Find where the given text appears and provide that cell's center as [x, y] coordinate. 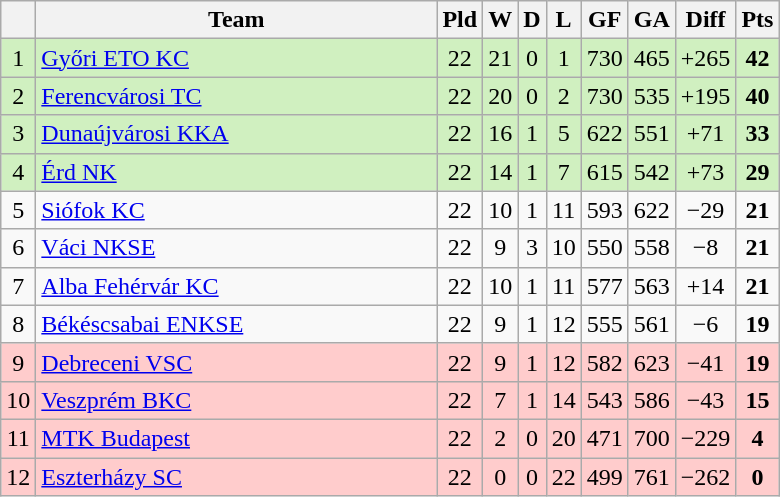
499 [604, 477]
+14 [706, 286]
582 [604, 362]
Ferencvárosi TC [236, 96]
−43 [706, 400]
Diff [706, 20]
535 [652, 96]
623 [652, 362]
761 [652, 477]
561 [652, 324]
40 [758, 96]
471 [604, 438]
+195 [706, 96]
GA [652, 20]
563 [652, 286]
593 [604, 210]
MTK Budapest [236, 438]
543 [604, 400]
16 [500, 134]
L [564, 20]
−6 [706, 324]
Team [236, 20]
700 [652, 438]
550 [604, 248]
Debreceni VSC [236, 362]
W [500, 20]
6 [18, 248]
−29 [706, 210]
+73 [706, 172]
−8 [706, 248]
42 [758, 58]
8 [18, 324]
Békéscsabai ENKSE [236, 324]
586 [652, 400]
Alba Fehérvár KC [236, 286]
Siófok KC [236, 210]
−41 [706, 362]
GF [604, 20]
Győri ETO KC [236, 58]
33 [758, 134]
615 [604, 172]
D [532, 20]
Pts [758, 20]
29 [758, 172]
15 [758, 400]
465 [652, 58]
577 [604, 286]
+71 [706, 134]
−262 [706, 477]
Dunaújvárosi KKA [236, 134]
Érd NK [236, 172]
−229 [706, 438]
Eszterházy SC [236, 477]
Pld [460, 20]
555 [604, 324]
Váci NKSE [236, 248]
542 [652, 172]
551 [652, 134]
Veszprém BKC [236, 400]
558 [652, 248]
+265 [706, 58]
